For the text-containing cell, return its midpoint in [x, y] coordinate format. 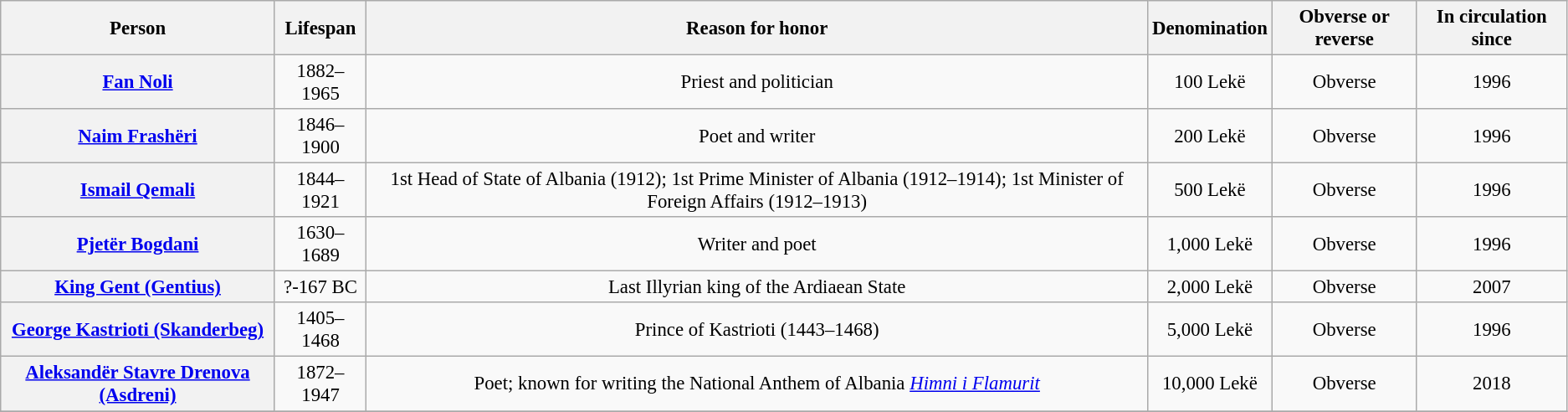
Lifespan [320, 28]
1405–1468 [320, 330]
100 Lekë [1210, 82]
1846–1900 [320, 136]
Pjetër Bogdani [138, 245]
Naim Frashëri [138, 136]
Reason for honor [757, 28]
Last Illyrian king of the Ardiaean State [757, 287]
Poet and writer [757, 136]
1882–1965 [320, 82]
1630–1689 [320, 245]
George Kastrioti (Skanderbeg) [138, 330]
Denomination [1210, 28]
?-167 BC [320, 287]
10,000 Lekë [1210, 384]
1,000 Lekë [1210, 245]
Aleksandër Stavre Drenova (Asdreni) [138, 384]
1844–1921 [320, 191]
King Gent (Gentius) [138, 287]
1st Head of State of Albania (1912); 1st Prime Minister of Albania (1912–1914); 1st Minister of Foreign Affairs (1912–1913) [757, 191]
Fan Noli [138, 82]
1872–1947 [320, 384]
Ismail Qemali [138, 191]
200 Lekë [1210, 136]
2,000 Lekë [1210, 287]
5,000 Lekë [1210, 330]
Priest and politician [757, 82]
Writer and poet [757, 245]
Obverse or reverse [1344, 28]
500 Lekë [1210, 191]
2007 [1491, 287]
Person [138, 28]
Poet; known for writing the National Anthem of Albania Himni i Flamurit [757, 384]
In circulation since [1491, 28]
Prince of Kastrioti (1443–1468) [757, 330]
2018 [1491, 384]
